Provide the (x, y) coordinate of the cell's center where the given text is located.  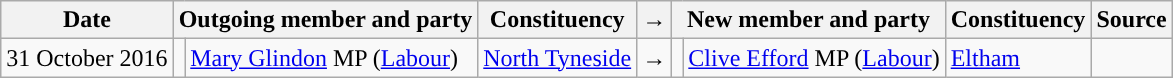
Source (1132, 20)
31 October 2016 (87, 58)
New member and party (808, 20)
Date (87, 20)
Clive Efford MP (Labour) (814, 58)
Outgoing member and party (326, 20)
North Tyneside (558, 58)
Eltham (1018, 58)
Mary Glindon MP (Labour) (332, 58)
